Output the (X, Y) coordinate of the center of the cell containing the given text.  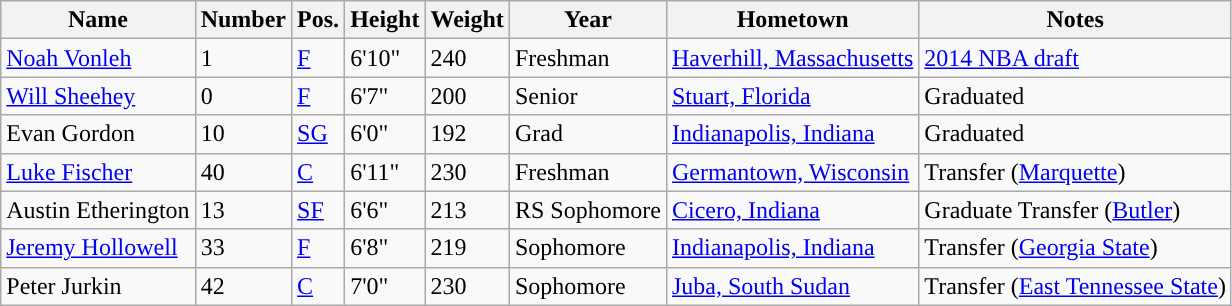
40 (243, 172)
Pos. (318, 20)
Evan Gordon (98, 134)
Hometown (792, 20)
Transfer (Marquette) (1076, 172)
6'7" (385, 96)
Austin Etherington (98, 210)
Notes (1076, 20)
213 (467, 210)
Senior (588, 96)
2014 NBA draft (1076, 58)
Haverhill, Massachusetts (792, 58)
240 (467, 58)
Grad (588, 134)
192 (467, 134)
RS Sophomore (588, 210)
Name (98, 20)
200 (467, 96)
Will Sheehey (98, 96)
SG (318, 134)
Juba, South Sudan (792, 286)
Stuart, Florida (792, 96)
Luke Fischer (98, 172)
Weight (467, 20)
6'10" (385, 58)
10 (243, 134)
Transfer (East Tennessee State) (1076, 286)
7'0" (385, 286)
6'0" (385, 134)
Peter Jurkin (98, 286)
6'11" (385, 172)
Graduate Transfer (Butler) (1076, 210)
42 (243, 286)
6'8" (385, 248)
Noah Vonleh (98, 58)
Year (588, 20)
13 (243, 210)
Height (385, 20)
33 (243, 248)
1 (243, 58)
SF (318, 210)
6'6" (385, 210)
Germantown, Wisconsin (792, 172)
Jeremy Hollowell (98, 248)
Cicero, Indiana (792, 210)
0 (243, 96)
Transfer (Georgia State) (1076, 248)
Number (243, 20)
219 (467, 248)
